Scan for the cell matching the given text and deliver its (X, Y) coordinate at center. 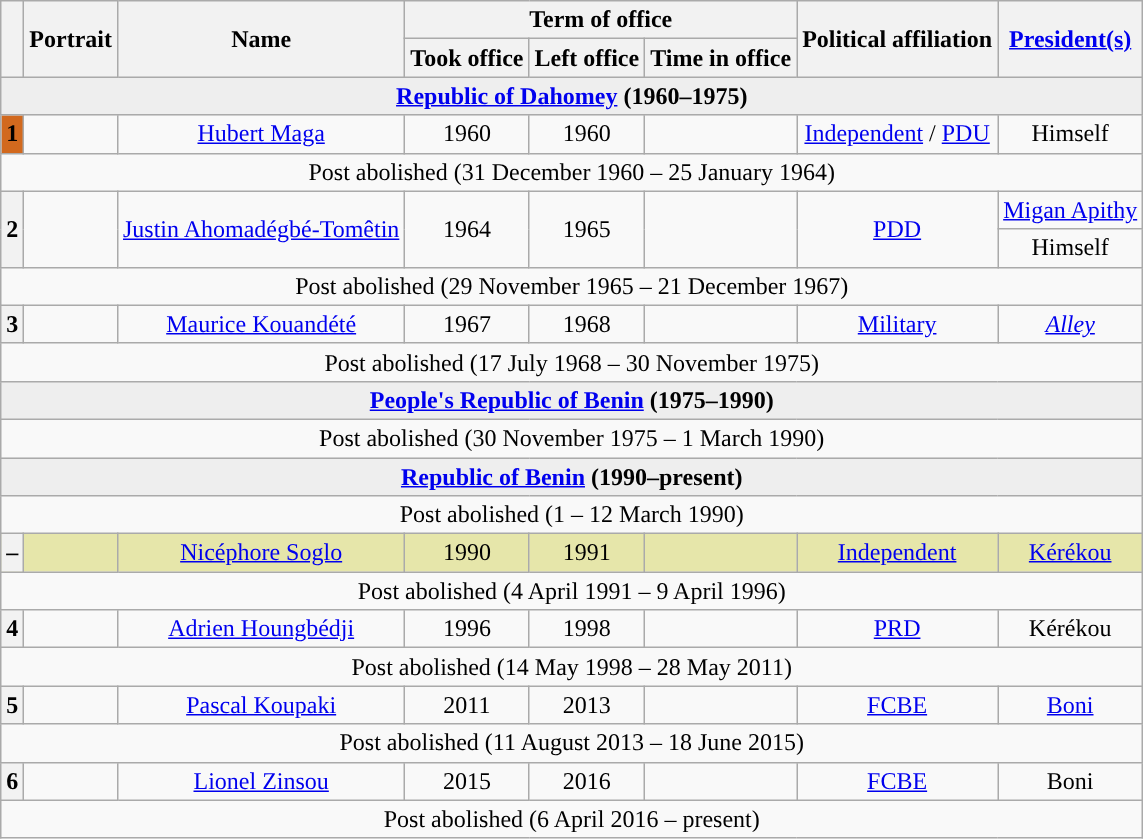
1996 (467, 629)
4 (12, 629)
Political affiliation (898, 39)
Post abolished (30 November 1975 – 1 March 1990) (572, 438)
6 (12, 781)
1 (12, 134)
Name (260, 39)
Post abolished (6 April 2016 – present) (572, 819)
Independent / PDU (898, 134)
Maurice Kouandété (260, 324)
2016 (587, 781)
Independent (898, 553)
1965 (587, 229)
PDD (898, 229)
Post abolished (14 May 1998 – 28 May 2011) (572, 667)
1968 (587, 324)
Left office (587, 58)
3 (12, 324)
Pascal Koupaki (260, 705)
1964 (467, 229)
1998 (587, 629)
2015 (467, 781)
Justin Ahomadégbé-Tomêtin (260, 229)
1967 (467, 324)
Post abolished (31 December 1960 – 25 January 1964) (572, 172)
2 (12, 229)
Migan Apithy (1070, 210)
Republic of Benin (1990–present) (572, 477)
President(s) (1070, 39)
Took office (467, 58)
Time in office (721, 58)
Nicéphore Soglo (260, 553)
1991 (587, 553)
Adrien Houngbédji (260, 629)
Hubert Maga (260, 134)
1990 (467, 553)
2013 (587, 705)
Military (898, 324)
– (12, 553)
PRD (898, 629)
5 (12, 705)
Post abolished (17 July 1968 – 30 November 1975) (572, 362)
Term of office (601, 20)
Post abolished (1 – 12 March 1990) (572, 515)
Lionel Zinsou (260, 781)
Post abolished (11 August 2013 – 18 June 2015) (572, 743)
Portrait (71, 39)
Post abolished (29 November 1965 – 21 December 1967) (572, 286)
Alley (1070, 324)
Republic of Dahomey (1960–1975) (572, 96)
Post abolished (4 April 1991 – 9 April 1996) (572, 591)
2011 (467, 705)
People's Republic of Benin (1975–1990) (572, 400)
